Pinpoint the cell where the given text exists, returning its [x, y] midpoint coordinate. 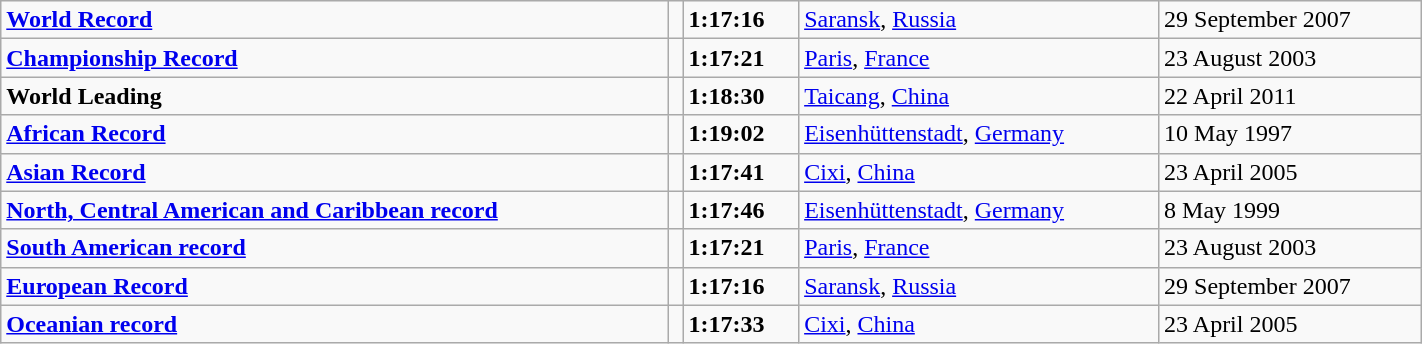
World Leading [335, 96]
South American record [335, 248]
1:17:41 [741, 172]
1:17:46 [741, 210]
Taicang, China [979, 96]
European Record [335, 286]
World Record [335, 20]
African Record [335, 134]
22 April 2011 [1290, 96]
1:19:02 [741, 134]
1:18:30 [741, 96]
10 May 1997 [1290, 134]
1:17:33 [741, 324]
North, Central American and Caribbean record [335, 210]
Asian Record [335, 172]
Championship Record [335, 58]
8 May 1999 [1290, 210]
Oceanian record [335, 324]
